Search for the cell housing the specified text and yield its [X, Y] center coordinate. 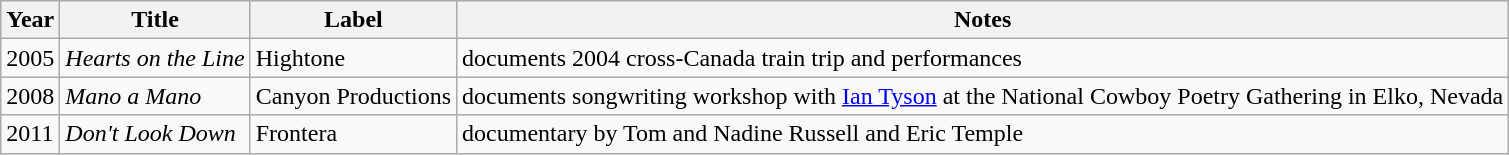
Notes [983, 20]
Hearts on the Line [155, 58]
Year [30, 20]
2011 [30, 134]
documents 2004 cross-Canada train trip and performances [983, 58]
documents songwriting workshop with Ian Tyson at the National Cowboy Poetry Gathering in Elko, Nevada [983, 96]
documentary by Tom and Nadine Russell and Eric Temple [983, 134]
Canyon Productions [353, 96]
Mano a Mano [155, 96]
2005 [30, 58]
Don't Look Down [155, 134]
Title [155, 20]
2008 [30, 96]
Label [353, 20]
Frontera [353, 134]
Hightone [353, 58]
